Capture the cell that displays the provided text and extract its [x, y] central coordinate. 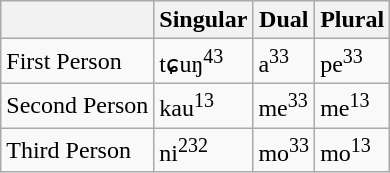
mo33 [284, 150]
Dual [284, 20]
Singular [204, 20]
First Person [78, 62]
tɕuŋ43 [204, 62]
ni232 [204, 150]
a33 [284, 62]
Plural [352, 20]
kau13 [204, 106]
pe33 [352, 62]
me13 [352, 106]
Third Person [78, 150]
mo13 [352, 150]
Second Person [78, 106]
me33 [284, 106]
